Provide the [x, y] coordinate of the cell's center where the given text is located.  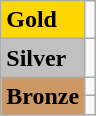
Bronze [43, 96]
Silver [43, 58]
Gold [43, 20]
